Identify which cell holds the provided text, then report its (x, y) central coordinate. 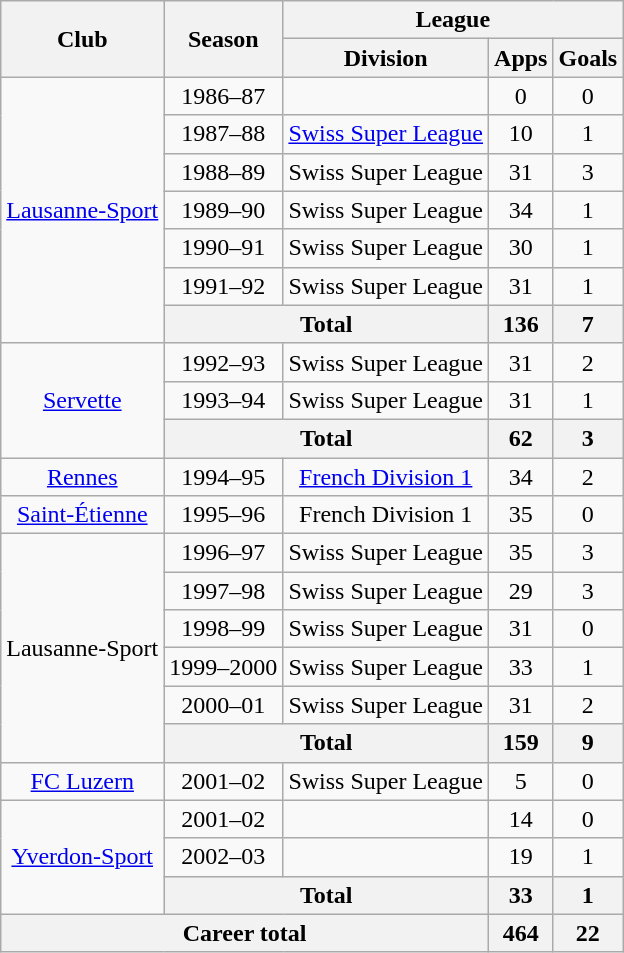
159 (521, 743)
30 (521, 248)
1988–89 (224, 172)
FC Luzern (82, 781)
19 (521, 857)
5 (521, 781)
1999–2000 (224, 667)
Yverdon-Sport (82, 857)
2002–03 (224, 857)
Career total (245, 933)
Servette (82, 400)
1996–97 (224, 553)
Rennes (82, 477)
Season (224, 39)
League (453, 20)
7 (588, 324)
1989–90 (224, 210)
1987–88 (224, 134)
14 (521, 819)
1997–98 (224, 591)
1992–93 (224, 362)
1990–91 (224, 248)
62 (521, 438)
9 (588, 743)
22 (588, 933)
464 (521, 933)
1993–94 (224, 400)
Club (82, 39)
10 (521, 134)
1998–99 (224, 629)
1994–95 (224, 477)
2000–01 (224, 705)
Division (386, 58)
Goals (588, 58)
136 (521, 324)
1991–92 (224, 286)
1995–96 (224, 515)
29 (521, 591)
Apps (521, 58)
Saint-Étienne (82, 515)
1986–87 (224, 96)
